For the text-containing cell, return its midpoint in [x, y] coordinate format. 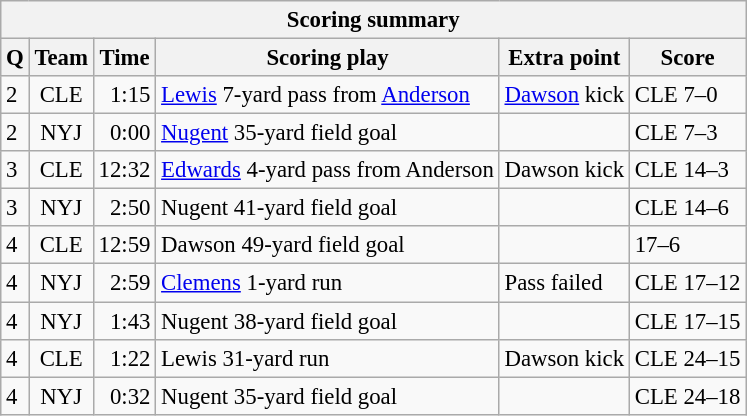
Team [61, 58]
CLE 17–12 [687, 283]
CLE 7–0 [687, 95]
Pass failed [564, 283]
Clemens 1-yard run [328, 283]
Nugent 41-yard field goal [328, 208]
Extra point [564, 58]
12:59 [124, 245]
CLE 24–18 [687, 396]
1:22 [124, 358]
CLE 17–15 [687, 321]
Edwards 4-yard pass from Anderson [328, 170]
0:00 [124, 133]
1:15 [124, 95]
Nugent 38-yard field goal [328, 321]
17–6 [687, 245]
12:32 [124, 170]
CLE 14–6 [687, 208]
CLE 24–15 [687, 358]
2:59 [124, 283]
Lewis 31-yard run [328, 358]
Score [687, 58]
Q [15, 58]
Dawson 49-yard field goal [328, 245]
CLE 7–3 [687, 133]
Scoring play [328, 58]
Lewis 7-yard pass from Anderson [328, 95]
Scoring summary [374, 20]
0:32 [124, 396]
2:50 [124, 208]
CLE 14–3 [687, 170]
Time [124, 58]
1:43 [124, 321]
